Identify which cell holds the provided text, then report its [X, Y] central coordinate. 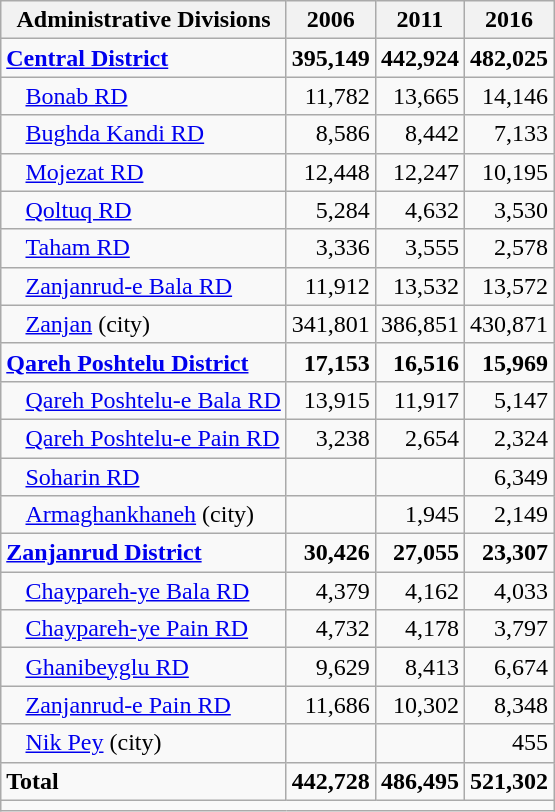
27,055 [420, 553]
2,578 [508, 248]
Ghanibeyglu RD [144, 667]
13,532 [420, 286]
3,336 [330, 248]
386,851 [420, 324]
Chaypareh-ye Pain RD [144, 629]
442,924 [420, 58]
Central District [144, 58]
11,782 [330, 96]
Soharin RD [144, 477]
23,307 [508, 553]
Bughda Kandi RD [144, 134]
10,195 [508, 172]
Zanjan (city) [144, 324]
521,302 [508, 781]
486,495 [420, 781]
6,349 [508, 477]
8,413 [420, 667]
9,629 [330, 667]
4,379 [330, 591]
11,917 [420, 400]
3,797 [508, 629]
430,871 [508, 324]
Taham RD [144, 248]
Chaypareh-ye Bala RD [144, 591]
2006 [330, 20]
395,149 [330, 58]
Nik Pey (city) [144, 743]
455 [508, 743]
8,586 [330, 134]
5,284 [330, 210]
Administrative Divisions [144, 20]
Zanjanrud District [144, 553]
482,025 [508, 58]
2,149 [508, 515]
Qareh Poshtelu-e Pain RD [144, 438]
2,324 [508, 438]
Bonab RD [144, 96]
6,674 [508, 667]
13,915 [330, 400]
3,238 [330, 438]
15,969 [508, 362]
442,728 [330, 781]
10,302 [420, 705]
4,162 [420, 591]
Zanjanrud-e Bala RD [144, 286]
4,732 [330, 629]
7,133 [508, 134]
14,146 [508, 96]
1,945 [420, 515]
2,654 [420, 438]
Qareh Poshtelu-e Bala RD [144, 400]
8,442 [420, 134]
5,147 [508, 400]
Qareh Poshtelu District [144, 362]
Zanjanrud-e Pain RD [144, 705]
4,178 [420, 629]
11,686 [330, 705]
11,912 [330, 286]
Qoltuq RD [144, 210]
16,516 [420, 362]
17,153 [330, 362]
Armaghankhaneh (city) [144, 515]
30,426 [330, 553]
4,632 [420, 210]
3,555 [420, 248]
8,348 [508, 705]
12,448 [330, 172]
13,572 [508, 286]
3,530 [508, 210]
13,665 [420, 96]
Total [144, 781]
12,247 [420, 172]
4,033 [508, 591]
2011 [420, 20]
341,801 [330, 324]
2016 [508, 20]
Mojezat RD [144, 172]
